Provide the (X, Y) coordinate of the cell's center where the given text is located.  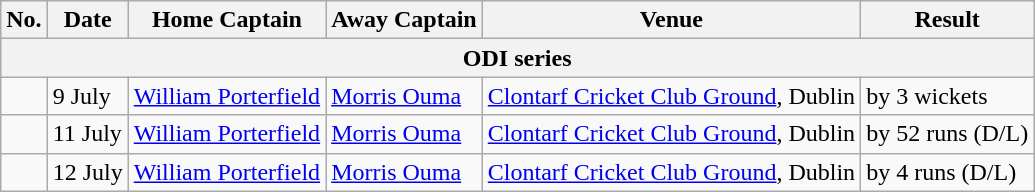
Result (948, 20)
No. (24, 20)
Venue (671, 20)
9 July (88, 96)
Home Captain (226, 20)
Away Captain (404, 20)
11 July (88, 134)
ODI series (518, 58)
by 3 wickets (948, 96)
Date (88, 20)
12 July (88, 172)
by 52 runs (D/L) (948, 134)
by 4 runs (D/L) (948, 172)
